Determine the (X, Y) coordinate at the center of the cell enclosing the given text.  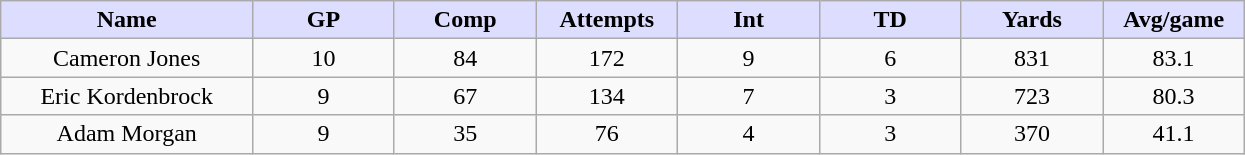
Attempts (607, 20)
10 (324, 58)
Adam Morgan (127, 134)
41.1 (1174, 134)
370 (1032, 134)
4 (749, 134)
Yards (1032, 20)
831 (1032, 58)
172 (607, 58)
Avg/game (1174, 20)
Name (127, 20)
723 (1032, 96)
76 (607, 134)
GP (324, 20)
Cameron Jones (127, 58)
67 (465, 96)
134 (607, 96)
Int (749, 20)
7 (749, 96)
83.1 (1174, 58)
84 (465, 58)
35 (465, 134)
80.3 (1174, 96)
TD (890, 20)
6 (890, 58)
Comp (465, 20)
Eric Kordenbrock (127, 96)
